Provide the (X, Y) coordinate of the cell's center where the given text is located.  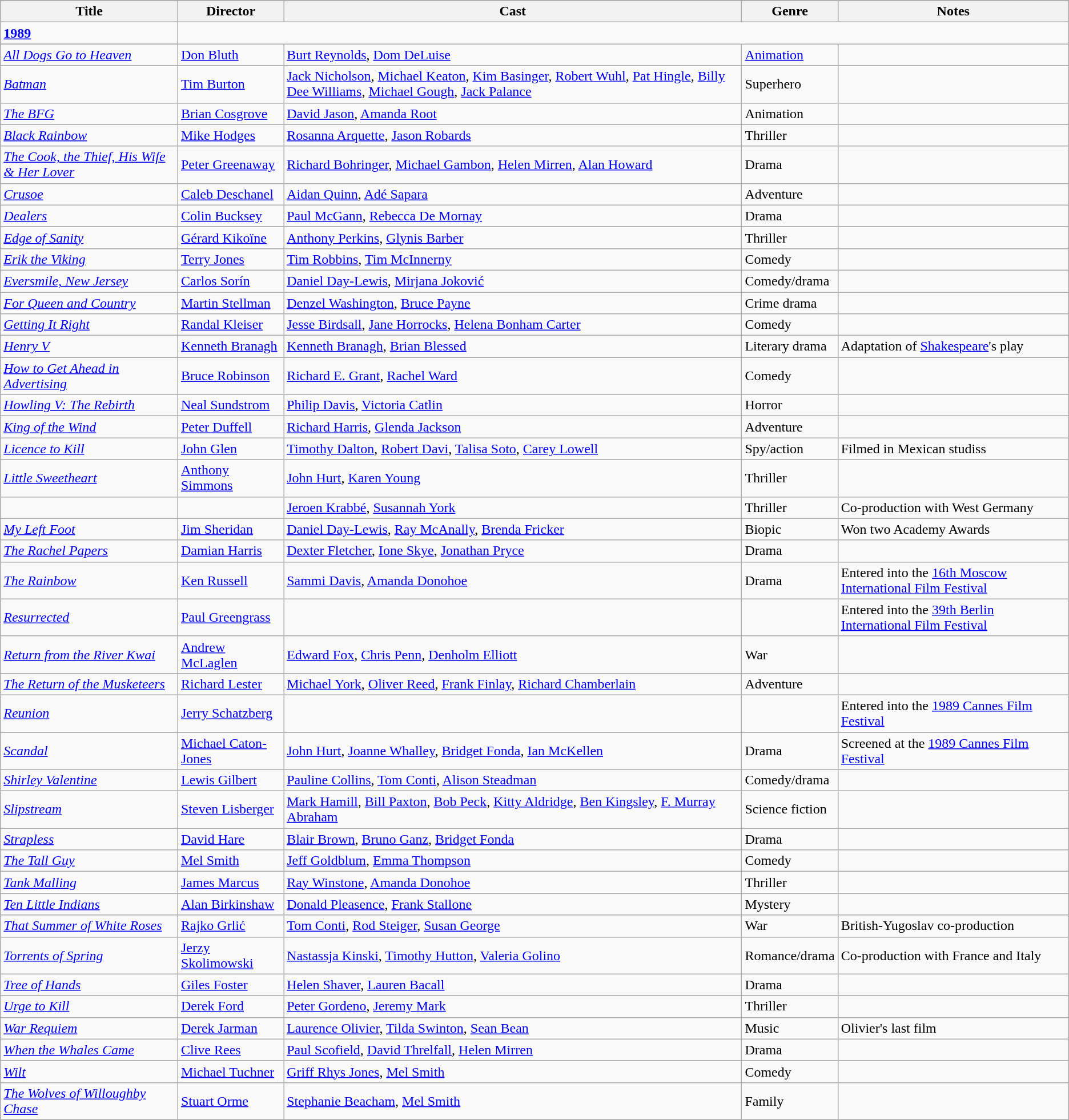
Sammi Davis, Amanda Donohoe (513, 580)
Caleb Deschanel (231, 194)
Tree of Hands (89, 985)
Burt Reynolds, Dom DeLuise (513, 55)
Blair Brown, Bruno Ganz, Bridget Fonda (513, 839)
Peter Greenaway (231, 164)
Entered into the 16th Moscow International Film Festival (953, 580)
Don Bluth (231, 55)
Mel Smith (231, 861)
Jesse Birdsall, Jane Horrocks, Helena Bonham Carter (513, 325)
Genre (790, 11)
Co-production with West Germany (953, 507)
Daniel Day-Lewis, Mirjana Joković (513, 281)
Strapless (89, 839)
Eversmile, New Jersey (89, 281)
Alan Birkinshaw (231, 904)
All Dogs Go to Heaven (89, 55)
Donald Pleasence, Frank Stallone (513, 904)
Peter Duffell (231, 427)
Jerzy Skolimowski (231, 956)
Derek Jarman (231, 1028)
Kenneth Branagh, Brian Blessed (513, 347)
Won two Academy Awards (953, 529)
Tank Malling (89, 883)
Spy/action (790, 449)
Peter Gordeno, Jeremy Mark (513, 1006)
The Tall Guy (89, 861)
Clive Rees (231, 1050)
Richard Harris, Glenda Jackson (513, 427)
Derek Ford (231, 1006)
Andrew McLaglen (231, 654)
James Marcus (231, 883)
Entered into the 1989 Cannes Film Festival (953, 714)
Black Rainbow (89, 135)
Helen Shaver, Lauren Bacall (513, 985)
Mark Hamill, Bill Paxton, Bob Peck, Kitty Aldridge, Ben Kingsley, F. Murray Abraham (513, 809)
1989 (89, 33)
Tim Burton (231, 84)
Tim Robbins, Tim McInnerny (513, 259)
Pauline Collins, Tom Conti, Alison Steadman (513, 780)
Ten Little Indians (89, 904)
Entered into the 39th Berlin International Film Festival (953, 618)
Crusoe (89, 194)
Richard Bohringer, Michael Gambon, Helen Mirren, Alan Howard (513, 164)
Damian Harris (231, 551)
Bruce Robinson (231, 376)
Kenneth Branagh (231, 347)
Scandal (89, 750)
Philip Davis, Victoria Catlin (513, 405)
Brian Cosgrove (231, 114)
For Queen and Country (89, 303)
Adaptation of Shakespeare's play (953, 347)
Henry V (89, 347)
Superhero (790, 84)
How to Get Ahead in Advertising (89, 376)
John Hurt, Joanne Whalley, Bridget Fonda, Ian McKellen (513, 750)
War Requiem (89, 1028)
The Rachel Papers (89, 551)
Screened at the 1989 Cannes Film Festival (953, 750)
Lewis Gilbert (231, 780)
Ray Winstone, Amanda Donohoe (513, 883)
Anthony Simmons (231, 478)
Paul Scofield, David Threlfall, Helen Mirren (513, 1050)
Torrents of Spring (89, 956)
Co-production with France and Italy (953, 956)
Filmed in Mexican studiss (953, 449)
Family (790, 1101)
Michael York, Oliver Reed, Frank Finlay, Richard Chamberlain (513, 684)
Paul Greengrass (231, 618)
Music (790, 1028)
The BFG (89, 114)
Terry Jones (231, 259)
Jim Sheridan (231, 529)
Resurrected (89, 618)
The Cook, the Thief, His Wife & Her Lover (89, 164)
Literary drama (790, 347)
Carlos Sorín (231, 281)
Director (231, 11)
When the Whales Came (89, 1050)
Jerry Schatzberg (231, 714)
Edge of Sanity (89, 237)
Wilt (89, 1071)
Ken Russell (231, 580)
Denzel Washington, Bruce Payne (513, 303)
Getting It Right (89, 325)
Martin Stellman (231, 303)
Timothy Dalton, Robert Davi, Talisa Soto, Carey Lowell (513, 449)
Giles Foster (231, 985)
Richard Lester (231, 684)
Biopic (790, 529)
David Jason, Amanda Root (513, 114)
British-Yugoslav co-production (953, 926)
Gérard Kikoïne (231, 237)
Cast (513, 11)
My Left Foot (89, 529)
John Glen (231, 449)
The Wolves of Willoughby Chase (89, 1101)
Romance/drama (790, 956)
Mystery (790, 904)
Slipstream (89, 809)
Jeff Goldblum, Emma Thompson (513, 861)
Rosanna Arquette, Jason Robards (513, 135)
Neal Sundstrom (231, 405)
Crime drama (790, 303)
Stuart Orme (231, 1101)
Little Sweetheart (89, 478)
Jack Nicholson, Michael Keaton, Kim Basinger, Robert Wuhl, Pat Hingle, Billy Dee Williams, Michael Gough, Jack Palance (513, 84)
David Hare (231, 839)
Horror (790, 405)
Paul McGann, Rebecca De Mornay (513, 216)
The Return of the Musketeers (89, 684)
Jeroen Krabbé, Susannah York (513, 507)
Laurence Olivier, Tilda Swinton, Sean Bean (513, 1028)
Science fiction (790, 809)
Return from the River Kwai (89, 654)
Urge to Kill (89, 1006)
Aidan Quinn, Adé Sapara (513, 194)
Batman (89, 84)
That Summer of White Roses (89, 926)
The Rainbow (89, 580)
Notes (953, 11)
Randal Kleiser (231, 325)
Edward Fox, Chris Penn, Denholm Elliott (513, 654)
Title (89, 11)
Steven Lisberger (231, 809)
Colin Bucksey (231, 216)
Erik the Viking (89, 259)
Licence to Kill (89, 449)
King of the Wind (89, 427)
Tom Conti, Rod Steiger, Susan George (513, 926)
John Hurt, Karen Young (513, 478)
Dealers (89, 216)
Nastassja Kinski, Timothy Hutton, Valeria Golino (513, 956)
Anthony Perkins, Glynis Barber (513, 237)
Howling V: The Rebirth (89, 405)
Dexter Fletcher, Ione Skye, Jonathan Pryce (513, 551)
Rajko Grlić (231, 926)
Shirley Valentine (89, 780)
Richard E. Grant, Rachel Ward (513, 376)
Daniel Day-Lewis, Ray McAnally, Brenda Fricker (513, 529)
Mike Hodges (231, 135)
Griff Rhys Jones, Mel Smith (513, 1071)
Reunion (89, 714)
Michael Tuchner (231, 1071)
Olivier's last film (953, 1028)
Michael Caton-Jones (231, 750)
Stephanie Beacham, Mel Smith (513, 1101)
